Extract the [x, y] coordinate from the center of the cell holding the provided text.  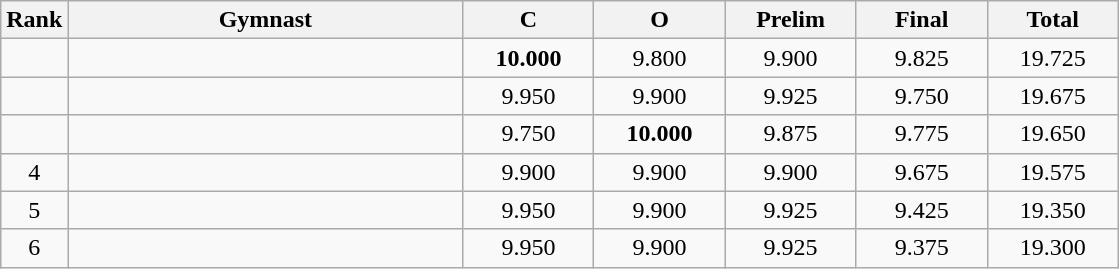
Gymnast [266, 20]
9.775 [922, 134]
9.675 [922, 172]
19.650 [1052, 134]
19.725 [1052, 58]
19.350 [1052, 210]
9.825 [922, 58]
9.875 [790, 134]
4 [34, 172]
9.375 [922, 248]
6 [34, 248]
Prelim [790, 20]
Total [1052, 20]
9.425 [922, 210]
19.300 [1052, 248]
Rank [34, 20]
19.675 [1052, 96]
Final [922, 20]
C [528, 20]
19.575 [1052, 172]
9.800 [660, 58]
5 [34, 210]
O [660, 20]
